Search for the cell housing the specified text and yield its (X, Y) center coordinate. 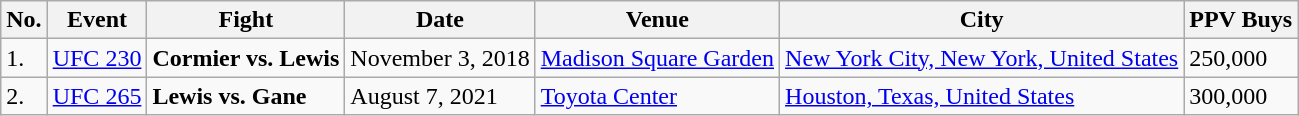
UFC 265 (97, 96)
Lewis vs. Gane (246, 96)
Venue (657, 20)
Toyota Center (657, 96)
PPV Buys (1241, 20)
Fight (246, 20)
2. (24, 96)
Event (97, 20)
Date (440, 20)
New York City, New York, United States (982, 58)
November 3, 2018 (440, 58)
August 7, 2021 (440, 96)
UFC 230 (97, 58)
300,000 (1241, 96)
City (982, 20)
Houston, Texas, United States (982, 96)
Cormier vs. Lewis (246, 58)
Madison Square Garden (657, 58)
250,000 (1241, 58)
No. (24, 20)
1. (24, 58)
